Locate the cell with the specified text and output its [X, Y] center coordinate. 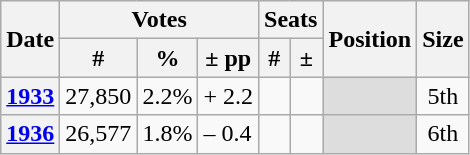
% [168, 58]
Votes [160, 20]
27,850 [98, 96]
Position [370, 39]
– 0.4 [228, 134]
1.8% [168, 134]
26,577 [98, 134]
6th [443, 134]
5th [443, 96]
1936 [30, 134]
Seats [291, 20]
1933 [30, 96]
+ 2.2 [228, 96]
Date [30, 39]
2.2% [168, 96]
Size [443, 39]
± pp [228, 58]
± [306, 58]
